Scan for the cell matching the given text and deliver its [x, y] coordinate at center. 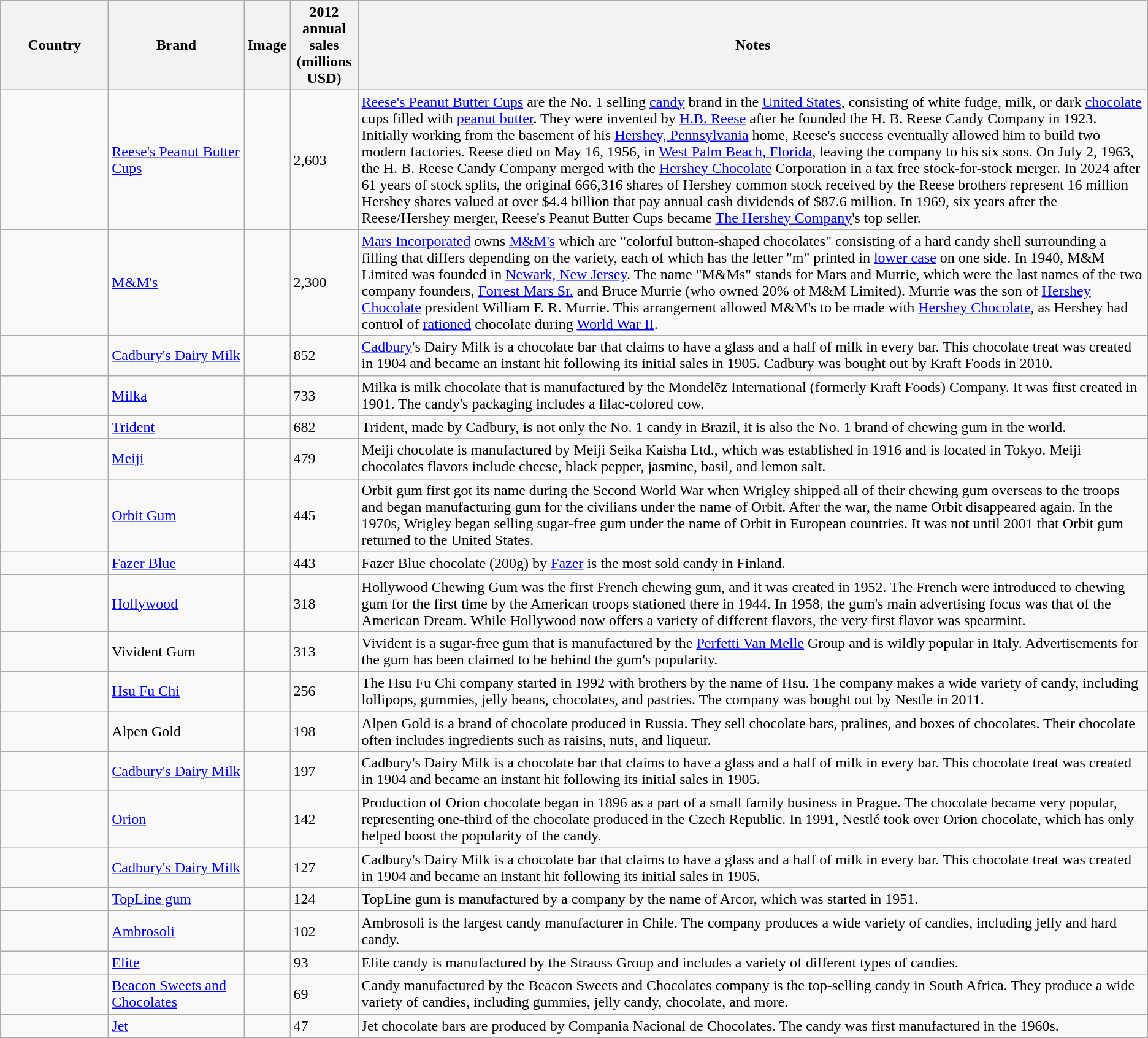
TopLine gum [177, 899]
Jet [177, 1026]
Jet chocolate bars are produced by Compania Nacional de Chocolates. The candy was first manufactured in the 1960s. [753, 1026]
Hollywood [177, 603]
733 [324, 395]
Fazer Blue [177, 563]
Beacon Sweets and Chocolates [177, 994]
Ambrosoli [177, 931]
Hsu Fu Chi [177, 691]
198 [324, 731]
47 [324, 1026]
2012 annual sales(millions USD) [324, 45]
443 [324, 563]
479 [324, 459]
313 [324, 652]
Trident, made by Cadbury, is not only the No. 1 candy in Brazil, it is also the No. 1 brand of chewing gum in the world. [753, 427]
2,603 [324, 160]
Orbit Gum [177, 515]
M&M's [177, 282]
Notes [753, 45]
Milka [177, 395]
142 [324, 820]
682 [324, 427]
318 [324, 603]
Alpen Gold [177, 731]
Ambrosoli is the largest candy manufacturer in Chile. The company produces a wide variety of candies, including jelly and hard candy. [753, 931]
Trident [177, 427]
127 [324, 867]
Country [55, 45]
102 [324, 931]
93 [324, 963]
852 [324, 356]
Reese's Peanut Butter Cups [177, 160]
197 [324, 772]
Meiji [177, 459]
Orion [177, 820]
TopLine gum is manufactured by a company by the name of Arcor, which was started in 1951. [753, 899]
Elite [177, 963]
Brand [177, 45]
445 [324, 515]
69 [324, 994]
124 [324, 899]
Elite candy is manufactured by the Strauss Group and includes a variety of different types of candies. [753, 963]
2,300 [324, 282]
Image [267, 45]
Vivident Gum [177, 652]
Fazer Blue chocolate (200g) by Fazer is the most sold candy in Finland. [753, 563]
256 [324, 691]
